From the cell containing the given text, extract its center point as [x, y] coordinate. 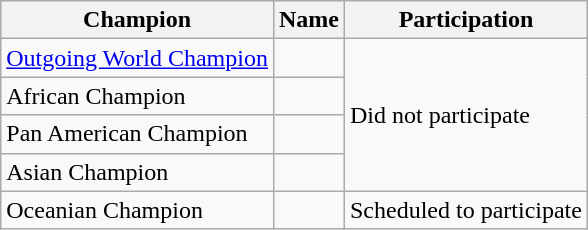
Scheduled to participate [466, 210]
Did not participate [466, 115]
Name [308, 20]
Pan American Champion [138, 134]
Champion [138, 20]
Participation [466, 20]
African Champion [138, 96]
Outgoing World Champion [138, 58]
Asian Champion [138, 172]
Oceanian Champion [138, 210]
